Pinpoint the cell where the given text exists, returning its (x, y) midpoint coordinate. 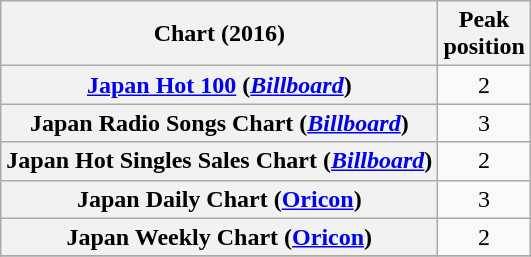
Japan Weekly Chart (Oricon) (220, 237)
Japan Hot 100 (Billboard) (220, 85)
Japan Daily Chart (Oricon) (220, 199)
Japan Radio Songs Chart (Billboard) (220, 123)
Japan Hot Singles Sales Chart (Billboard) (220, 161)
Chart (2016) (220, 34)
Peakposition (484, 34)
